Search for the cell housing the specified text and yield its (x, y) center coordinate. 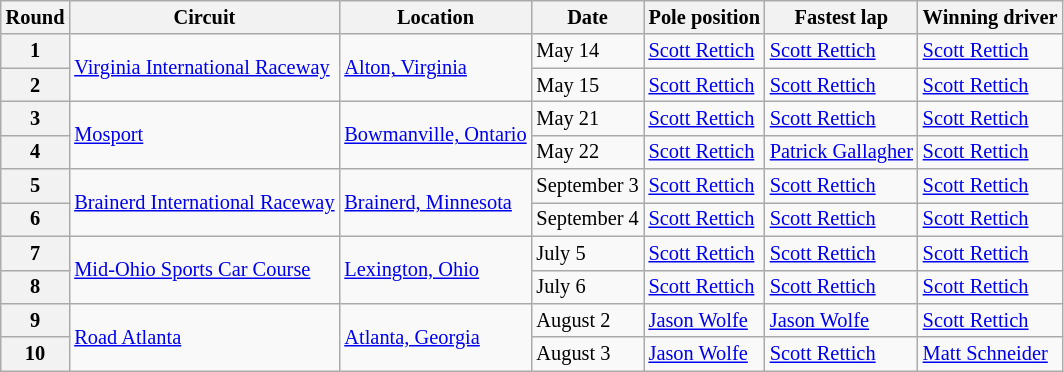
Matt Schneider (990, 354)
Alton, Virginia (435, 68)
Mid-Ohio Sports Car Course (204, 270)
May 14 (587, 51)
Lexington, Ohio (435, 270)
May 22 (587, 152)
1 (36, 51)
Location (435, 17)
4 (36, 152)
10 (36, 354)
September 4 (587, 219)
Atlanta, Georgia (435, 336)
Mosport (204, 134)
Round (36, 17)
August 3 (587, 354)
Date (587, 17)
July 5 (587, 253)
7 (36, 253)
Circuit (204, 17)
2 (36, 85)
August 2 (587, 320)
May 21 (587, 118)
9 (36, 320)
Brainerd, Minnesota (435, 202)
Road Atlanta (204, 336)
Bowmanville, Ontario (435, 134)
July 6 (587, 287)
Brainerd International Raceway (204, 202)
Virginia International Raceway (204, 68)
5 (36, 186)
6 (36, 219)
Fastest lap (842, 17)
Pole position (704, 17)
8 (36, 287)
Patrick Gallagher (842, 152)
May 15 (587, 85)
3 (36, 118)
September 3 (587, 186)
Winning driver (990, 17)
